Detect which cell encompasses the target text, then output its [X, Y] center coordinate. 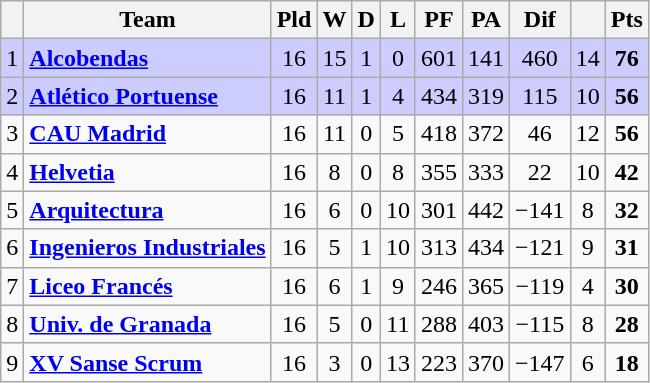
403 [486, 324]
246 [438, 286]
W [334, 20]
115 [540, 96]
141 [486, 58]
460 [540, 58]
12 [588, 134]
301 [438, 210]
2 [12, 96]
Liceo Francés [148, 286]
31 [626, 248]
223 [438, 362]
−115 [540, 324]
28 [626, 324]
−147 [540, 362]
18 [626, 362]
42 [626, 172]
−121 [540, 248]
442 [486, 210]
Team [148, 20]
D [366, 20]
Ingenieros Industriales [148, 248]
370 [486, 362]
372 [486, 134]
7 [12, 286]
PF [438, 20]
Univ. de Granada [148, 324]
22 [540, 172]
333 [486, 172]
Pld [294, 20]
Dif [540, 20]
288 [438, 324]
L [398, 20]
13 [398, 362]
30 [626, 286]
601 [438, 58]
14 [588, 58]
Alcobendas [148, 58]
15 [334, 58]
Atlético Portuense [148, 96]
Pts [626, 20]
313 [438, 248]
365 [486, 286]
XV Sanse Scrum [148, 362]
76 [626, 58]
Helvetia [148, 172]
46 [540, 134]
418 [438, 134]
PA [486, 20]
−141 [540, 210]
355 [438, 172]
CAU Madrid [148, 134]
32 [626, 210]
−119 [540, 286]
Arquitectura [148, 210]
319 [486, 96]
